Output the [X, Y] coordinate of the center of the cell containing the given text.  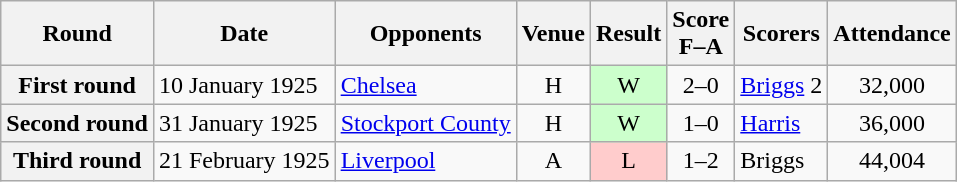
Chelsea [426, 85]
Third round [78, 161]
A [553, 161]
ScoreF–A [701, 34]
Date [244, 34]
L [628, 161]
Attendance [892, 34]
Round [78, 34]
Briggs [782, 161]
32,000 [892, 85]
Scorers [782, 34]
Opponents [426, 34]
Harris [782, 123]
First round [78, 85]
Venue [553, 34]
1–2 [701, 161]
Result [628, 34]
44,004 [892, 161]
21 February 1925 [244, 161]
10 January 1925 [244, 85]
Stockport County [426, 123]
Briggs 2 [782, 85]
1–0 [701, 123]
36,000 [892, 123]
Liverpool [426, 161]
Second round [78, 123]
2–0 [701, 85]
31 January 1925 [244, 123]
